Find where the given text appears and provide that cell's center as [X, Y] coordinate. 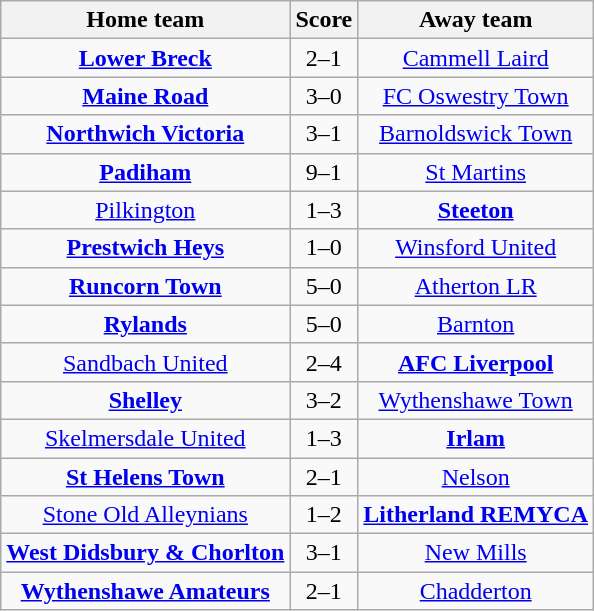
9–1 [324, 172]
Barnoldswick Town [476, 134]
Cammell Laird [476, 58]
St Martins [476, 172]
FC Oswestry Town [476, 96]
Lower Breck [146, 58]
1–0 [324, 248]
AFC Liverpool [476, 362]
2–4 [324, 362]
Score [324, 20]
Prestwich Heys [146, 248]
Litherland REMYCA [476, 515]
Away team [476, 20]
Padiham [146, 172]
Atherton LR [476, 286]
New Mills [476, 553]
Pilkington [146, 210]
3–2 [324, 400]
Rylands [146, 324]
Sandbach United [146, 362]
Steeton [476, 210]
3–0 [324, 96]
Nelson [476, 477]
1–2 [324, 515]
Irlam [476, 438]
Wythenshawe Amateurs [146, 591]
Runcorn Town [146, 286]
Barnton [476, 324]
Maine Road [146, 96]
Shelley [146, 400]
Home team [146, 20]
Northwich Victoria [146, 134]
Winsford United [476, 248]
Stone Old Alleynians [146, 515]
Chadderton [476, 591]
Wythenshawe Town [476, 400]
Skelmersdale United [146, 438]
St Helens Town [146, 477]
West Didsbury & Chorlton [146, 553]
